Locate the cell with the specified text and output its [X, Y] center coordinate. 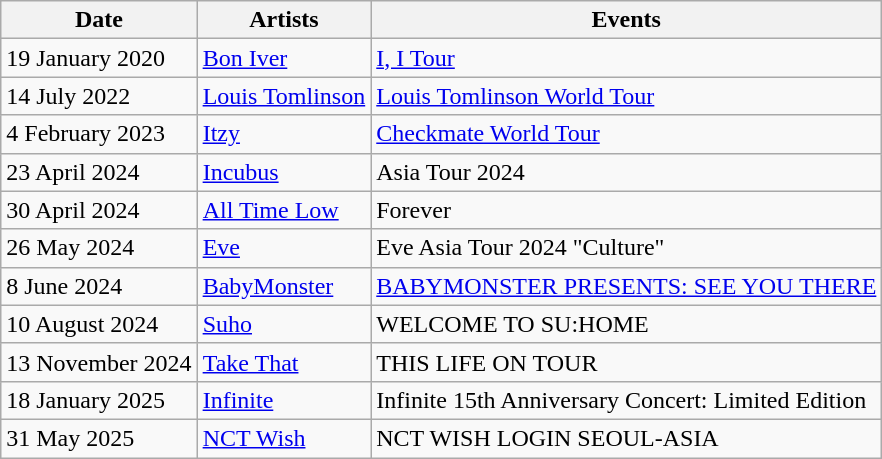
BABYMONSTER PRESENTS: SEE YOU THERE [626, 286]
13 November 2024 [99, 362]
Eve [284, 248]
Asia Tour 2024 [626, 172]
Date [99, 20]
NCT Wish [284, 438]
THIS LIFE ON TOUR [626, 362]
Events [626, 20]
WELCOME TO SU:HOME [626, 324]
31 May 2025 [99, 438]
Take That [284, 362]
Itzy [284, 134]
Bon Iver [284, 58]
All Time Low [284, 210]
8 June 2024 [99, 286]
Incubus [284, 172]
BabyMonster [284, 286]
Forever [626, 210]
Louis Tomlinson World Tour [626, 96]
Checkmate World Tour [626, 134]
NCT WISH LOGIN SEOUL-ASIA [626, 438]
Louis Tomlinson [284, 96]
Artists [284, 20]
18 January 2025 [99, 400]
Infinite [284, 400]
Infinite 15th Anniversary Concert: Limited Edition [626, 400]
4 February 2023 [99, 134]
23 April 2024 [99, 172]
26 May 2024 [99, 248]
Eve Asia Tour 2024 "Culture" [626, 248]
10 August 2024 [99, 324]
I, I Tour [626, 58]
19 January 2020 [99, 58]
30 April 2024 [99, 210]
Suho [284, 324]
14 July 2022 [99, 96]
